Locate the cell with the specified text and output its (x, y) center coordinate. 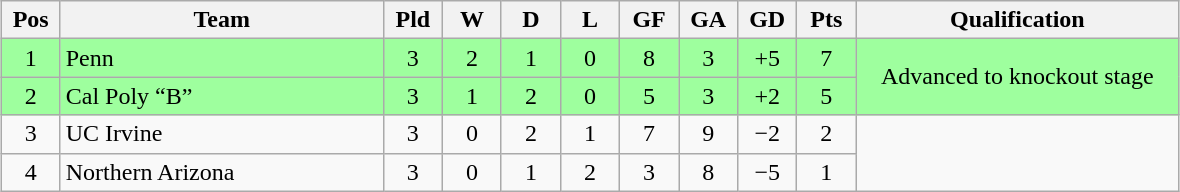
+5 (768, 58)
Penn (222, 58)
Northern Arizona (222, 172)
Cal Poly “B” (222, 96)
Pld (412, 20)
−5 (768, 172)
D (530, 20)
Team (222, 20)
Advanced to knockout stage (1018, 77)
W (472, 20)
Pts (826, 20)
UC Irvine (222, 134)
GA (708, 20)
4 (30, 172)
L (590, 20)
GF (650, 20)
GD (768, 20)
9 (708, 134)
Pos (30, 20)
Qualification (1018, 20)
−2 (768, 134)
+2 (768, 96)
